Return the (x, y) coordinate for the center point of the cell that contains the specified text.  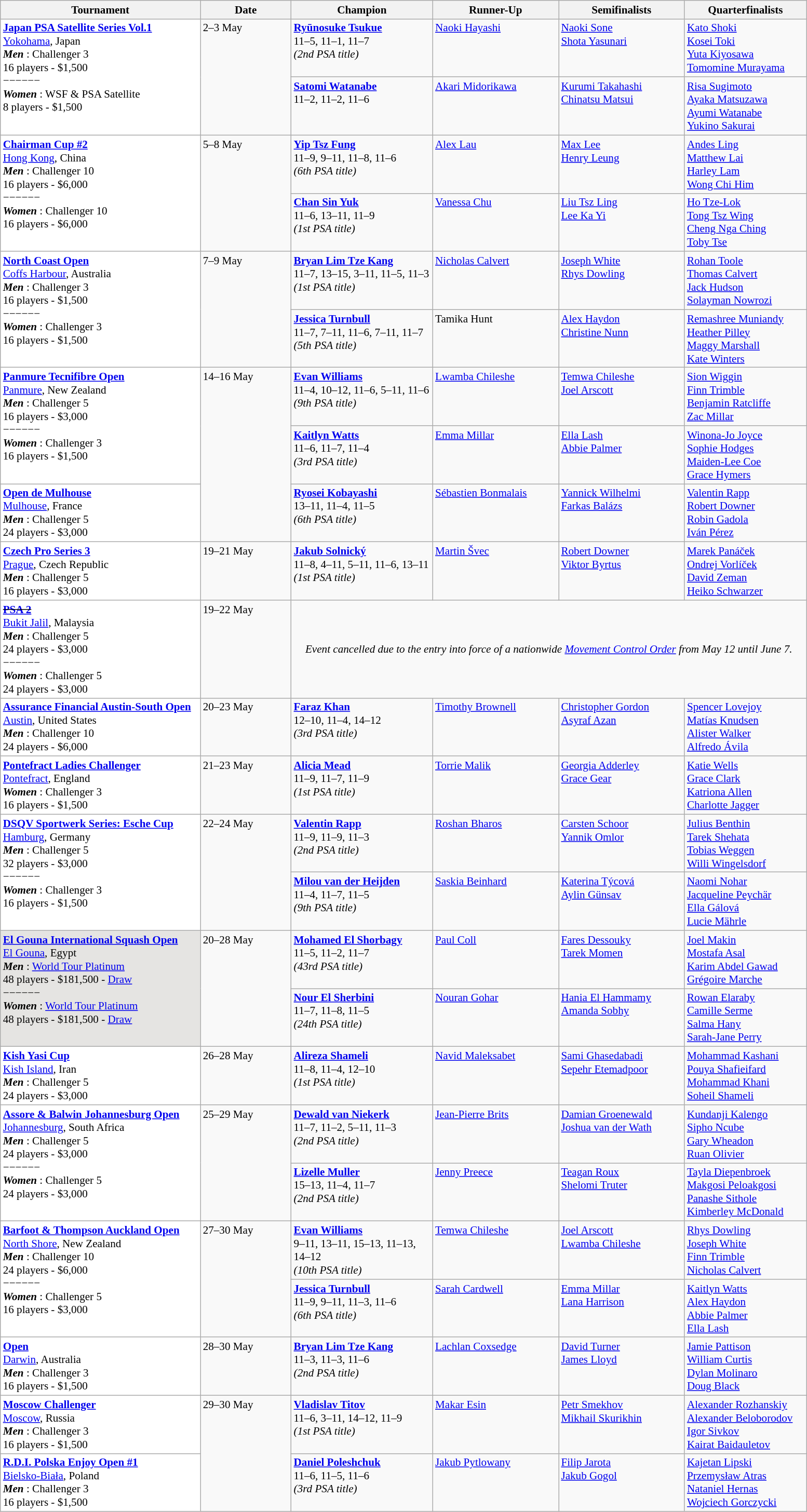
Georgia Adderley Grace Gear (622, 785)
Robert Downer Viktor Byrtus (622, 571)
Czech Pro Series 3 Prague, Czech Republic Men : Challenger 516 players - $3,000 (101, 571)
Teagan Roux Shelomi Truter (622, 1192)
Chan Sin Yuk11–6, 13–11, 11–9(1st PSA title) (362, 222)
Jessica Turnbull11–7, 7–11, 11–6, 7–11, 11–7(5th PSA title) (362, 339)
Nouran Gohar (495, 1018)
22–24 May (246, 872)
Daniel Poleshchuk11–6, 11–5, 11–6(3rd PSA title) (362, 1482)
Open de Mulhouse Mulhouse, France Men : Challenger 524 players - $3,000 (101, 513)
Sion Wiggin Finn Trimble Benjamin Ratcliffe Zac Millar (746, 397)
Tamika Hunt (495, 339)
Champion (362, 9)
Vladislav Titov11–6, 3–11, 14–12, 11–9(1st PSA title) (362, 1424)
Kajetan Lipski Przemysław Atras Nataniel Hernas Wojciech Gorczycki (746, 1482)
Kato Shoki Kosei Toki Yuta Kiyosawa Tomomine Murayama (746, 48)
Carsten Schoor Yannik Omlor (622, 843)
29–30 May (246, 1453)
Kaitlyn Watts11–6, 11–7, 11–4(3rd PSA title) (362, 455)
Paul Coll (495, 960)
Akari Midorikawa (495, 106)
Emma Millar Lana Harrison (622, 1308)
Quarterfinalists (746, 9)
Evan Williams11–4, 10–12, 11–6, 5–11, 11–6(9th PSA title) (362, 397)
Torrie Malik (495, 785)
Event cancelled due to the entry into force of a nationwide Movement Control Order from May 12 until June 7. (549, 649)
Assurance Financial Austin-South Open Austin, United States Men : Challenger 1024 players - $6,000 (101, 727)
Dewald van Niekerk11–7, 11–2, 5–11, 11–3(2nd PSA title) (362, 1134)
Hania El Hammamy Amanda Sobhy (622, 1018)
Runner-Up (495, 9)
Sarah Cardwell (495, 1308)
Nicholas Calvert (495, 280)
R.D.I. Polska Enjoy Open #1 Bielsko-Biała, Poland Men : Challenger 316 players - $1,500 (101, 1482)
Lachlan Coxsedge (495, 1366)
Semifinalists (622, 9)
Max Lee Henry Leung (622, 164)
Faraz Khan12–10, 11–4, 14–12(3rd PSA title) (362, 727)
Kurumi Takahashi Chinatsu Matsui (622, 106)
19–21 May (246, 571)
20–23 May (246, 727)
20–28 May (246, 989)
Alex Lau (495, 164)
2–3 May (246, 77)
Alireza Shameli11–8, 11–4, 12–10(1st PSA title) (362, 1076)
Ryosei Kobayashi13–11, 11–4, 11–5(6th PSA title) (362, 513)
Bryan Lim Tze Kang11–7, 13–15, 3–11, 11–5, 11–3(1st PSA title) (362, 280)
Tayla Diepenbroek Makgosi Peloakgosi Panashe Sithole Kimberley McDonald (746, 1192)
Kish Yasi Cup Kish Island, Iran Men : Challenger 524 players - $3,000 (101, 1076)
Damian Groenewald Joshua van der Wath (622, 1134)
Barfoot & Thompson Auckland Open North Shore, New Zealand Men : Challenger 1024 players - $6,000−−−−−− Women : Challenger 516 players - $3,000 (101, 1279)
Jenny Preece (495, 1192)
Satomi Watanabe11–2, 11–2, 11–6 (362, 106)
Katerina Týcová Aylin Günsav (622, 901)
Yannick Wilhelmi Farkas Balázs (622, 513)
Jakub Pytlowany (495, 1482)
Marek Panáček Ondrej Vorlíček David Zeman Heiko Schwarzer (746, 571)
Rhys Dowling Joseph White Finn Trimble Nicholas Calvert (746, 1250)
Lwamba Chileshe (495, 397)
Saskia Beinhard (495, 901)
Alex Haydon Christine Nunn (622, 339)
David Turner James Lloyd (622, 1366)
Timothy Brownell (495, 727)
Spencer Lovejoy Matías Knudsen Alister Walker Alfredo Ávila (746, 727)
Chairman Cup #2 Hong Kong, China Men : Challenger 1016 players - $6,000−−−−−− Women : Challenger 1016 players - $6,000 (101, 193)
Winona-Jo Joyce Sophie Hodges Maiden-Lee Coe Grace Hymers (746, 455)
5–8 May (246, 193)
21–23 May (246, 785)
27–30 May (246, 1279)
Joel Makin Mostafa Asal Karim Abdel Gawad Grégoire Marche (746, 960)
7–9 May (246, 309)
Lizelle Muller15–13, 11–4, 11–7(2nd PSA title) (362, 1192)
Jessica Turnbull11–9, 9–11, 11–3, 11–6(6th PSA title) (362, 1308)
Naoki Sone Shota Yasunari (622, 48)
DSQV Sportwerk Series: Esche Cup Hamburg, Germany Men : Challenger 532 players - $3,000−−−−−− Women : Challenger 316 players - $1,500 (101, 872)
Andes Ling Matthew Lai Harley Lam Wong Chi Him (746, 164)
Yip Tsz Fung11–9, 9–11, 11–8, 11–6(6th PSA title) (362, 164)
Temwa Chileshe Joel Arscott (622, 397)
Alexander Rozhanskiy Alexander Beloborodov Igor Sivkov Kairat Baidauletov (746, 1424)
Rowan Elaraby Camille Serme Salma Hany Sarah-Jane Perry (746, 1018)
14–16 May (246, 455)
Joseph White Rhys Dowling (622, 280)
Open Darwin, Australia Men : Challenger 316 players - $1,500 (101, 1366)
Ho Tze-Lok Tong Tsz Wing Cheng Nga Ching Toby Tse (746, 222)
Ryūnosuke Tsukue11–5, 11–1, 11–7(2nd PSA title) (362, 48)
Panmure Tecnifibre Open Panmure, New Zealand Men : Challenger 516 players - $3,000−−−−−− Women : Challenger 316 players - $1,500 (101, 426)
Risa Sugimoto Ayaka Matsuzawa Ayumi Watanabe Yukino Sakurai (746, 106)
Fares Dessouky Tarek Momen (622, 960)
Nour El Sherbini11–7, 11–8, 11–5(24th PSA title) (362, 1018)
Roshan Bharos (495, 843)
Alicia Mead11–9, 11–7, 11–9(1st PSA title) (362, 785)
Naomi Nohar Jacqueline Peychär Ella Gálová Lucie Mährle (746, 901)
Mohammad Kashani Pouya Shafieifard Mohammad Khani Soheil Shameli (746, 1076)
Pontefract Ladies Challenger Pontefract, England Women : Challenger 316 players - $1,500 (101, 785)
Sami Ghasedabadi Sepehr Etemadpoor (622, 1076)
Assore & Balwin Johannesburg Open Johannesburg, South Africa Men : Challenger 524 players - $3,000−−−−−− Women : Challenger 524 players - $3,000 (101, 1163)
26–28 May (246, 1076)
Ella Lash Abbie Palmer (622, 455)
Moscow Challenger Moscow, Russia Men : Challenger 316 players - $1,500 (101, 1424)
Valentin Rapp11–9, 11–9, 11–3(2nd PSA title) (362, 843)
Remashree Muniandy Heather Pilley Maggy Marshall Kate Winters (746, 339)
Sébastien Bonmalais (495, 513)
28–30 May (246, 1366)
Makar Esin (495, 1424)
Tournament (101, 9)
Evan Williams9–11, 13–11, 15–13, 11–13, 14–12(10th PSA title) (362, 1250)
Valentin Rapp Robert Downer Robin Gadola Iván Pérez (746, 513)
Rohan Toole Thomas Calvert Jack Hudson Solayman Nowrozi (746, 280)
Date (246, 9)
Jamie Pattison William Curtis Dylan Molinaro Doug Black (746, 1366)
Joel Arscott Lwamba Chileshe (622, 1250)
Naoki Hayashi (495, 48)
Milou van der Heijden11–4, 11–7, 11–5(9th PSA title) (362, 901)
Mohamed El Shorbagy11–5, 11–2, 11–7(43rd PSA title) (362, 960)
Kundanji Kalengo Sipho Ncube Gary Wheadon Ruan Olivier (746, 1134)
Temwa Chileshe (495, 1250)
Martin Švec (495, 571)
Christopher Gordon Asyraf Azan (622, 727)
Jean-Pierre Brits (495, 1134)
Kaitlyn Watts Alex Haydon Abbie Palmer Ella Lash (746, 1308)
Bryan Lim Tze Kang11–3, 11–3, 11–6(2nd PSA title) (362, 1366)
North Coast Open Coffs Harbour, Australia Men : Challenger 316 players - $1,500−−−−−− Women : Challenger 316 players - $1,500 (101, 309)
19–22 May (246, 649)
Navid Maleksabet (495, 1076)
Liu Tsz Ling Lee Ka Yi (622, 222)
25–29 May (246, 1163)
Jakub Solnický11–8, 4–11, 5–11, 11–6, 13–11(1st PSA title) (362, 571)
PSA 2 Bukit Jalil, Malaysia Men : Challenger 524 players - $3,000−−−−−− Women : Challenger 524 players - $3,000 (101, 649)
Petr Smekhov Mikhail Skurikhin (622, 1424)
Filip Jarota Jakub Gogol (622, 1482)
Vanessa Chu (495, 222)
Julius Benthin Tarek Shehata Tobias Weggen Willi Wingelsdorf (746, 843)
Japan PSA Satellite Series Vol.1 Yokohama, Japan Men : Challenger 316 players - $1,500−−−−−− Women : WSF & PSA Satellite8 players - $1,500 (101, 77)
Katie Wells Grace Clark Katriona Allen Charlotte Jagger (746, 785)
Emma Millar (495, 455)
